Locate the cell with the specified text and output its [x, y] center coordinate. 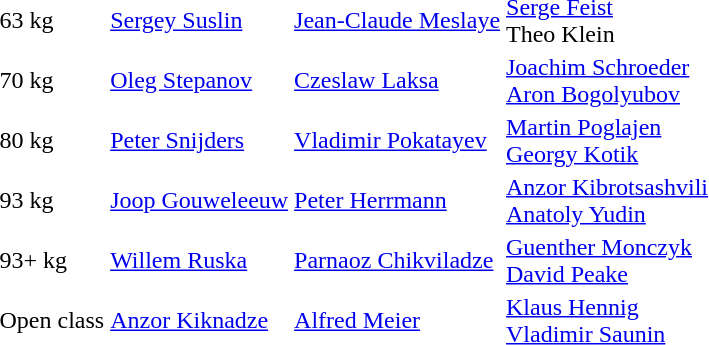
Joop Gouweleeuw [200, 200]
Czeslaw Laksa [398, 80]
Peter Herrmann [398, 200]
Peter Snijders [200, 140]
Willem Ruska [200, 260]
Oleg Stepanov [200, 80]
Vladimir Pokatayev [398, 140]
Parnaoz Chikviladze [398, 260]
